Extract the (x, y) coordinate from the center of the cell holding the provided text.  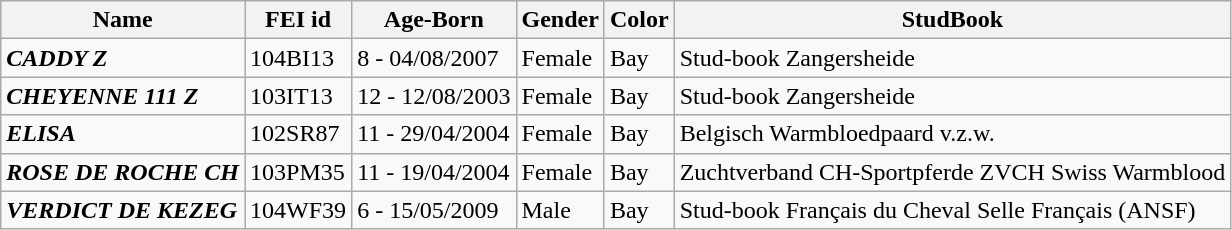
ROSE DE ROCHE CH (123, 172)
ELISA (123, 134)
VERDICT DE KEZEG (123, 210)
Age-Born (434, 20)
CHEYENNE 111 Z (123, 96)
104BI13 (298, 58)
103IT13 (298, 96)
Color (639, 20)
6 - 15/05/2009 (434, 210)
11 - 19/04/2004 (434, 172)
12 - 12/08/2003 (434, 96)
Male (560, 210)
Gender (560, 20)
Belgisch Warmbloedpaard v.z.w. (952, 134)
8 - 04/08/2007 (434, 58)
FEI id (298, 20)
Zuchtverband CH-Sportpferde ZVCH Swiss Warmblood (952, 172)
Name (123, 20)
StudBook (952, 20)
CADDY Z (123, 58)
103PM35 (298, 172)
Stud-book Français du Cheval Selle Français (ANSF) (952, 210)
11 - 29/04/2004 (434, 134)
102SR87 (298, 134)
104WF39 (298, 210)
